Identify which cell holds the provided text, then report its [x, y] central coordinate. 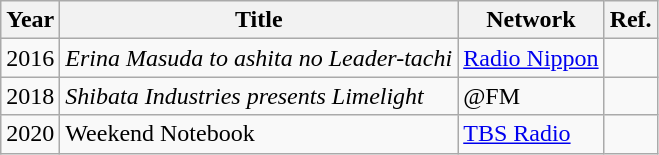
2016 [30, 58]
2020 [30, 134]
Weekend Notebook [259, 134]
@FM [531, 96]
Shibata Industries presents Limelight [259, 96]
Radio Nippon [531, 58]
Ref. [630, 20]
2018 [30, 96]
Year [30, 20]
TBS Radio [531, 134]
Title [259, 20]
Erina Masuda to ashita no Leader-tachi [259, 58]
Network [531, 20]
